Provide the [X, Y] coordinate of the cell's center where the given text is located.  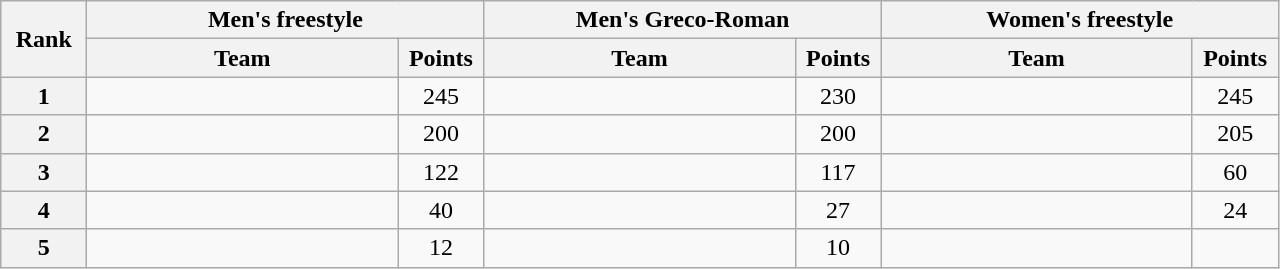
12 [441, 248]
Women's freestyle [1080, 20]
230 [838, 96]
24 [1235, 210]
2 [44, 134]
Men's Greco-Roman [682, 20]
60 [1235, 172]
10 [838, 248]
4 [44, 210]
27 [838, 210]
Men's freestyle [286, 20]
205 [1235, 134]
3 [44, 172]
40 [441, 210]
117 [838, 172]
5 [44, 248]
Rank [44, 39]
122 [441, 172]
1 [44, 96]
